For the text-containing cell, return its midpoint in [x, y] coordinate format. 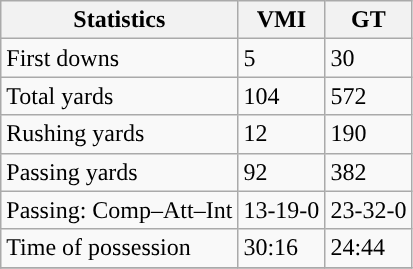
190 [368, 134]
5 [282, 58]
First downs [120, 58]
92 [282, 172]
Time of possession [120, 248]
30:16 [282, 248]
13-19-0 [282, 210]
382 [368, 172]
VMI [282, 20]
24:44 [368, 248]
Total yards [120, 96]
104 [282, 96]
Passing: Comp–Att–Int [120, 210]
GT [368, 20]
Rushing yards [120, 134]
12 [282, 134]
Passing yards [120, 172]
23-32-0 [368, 210]
572 [368, 96]
Statistics [120, 20]
30 [368, 58]
